Determine the (x, y) coordinate at the center of the cell enclosing the given text.  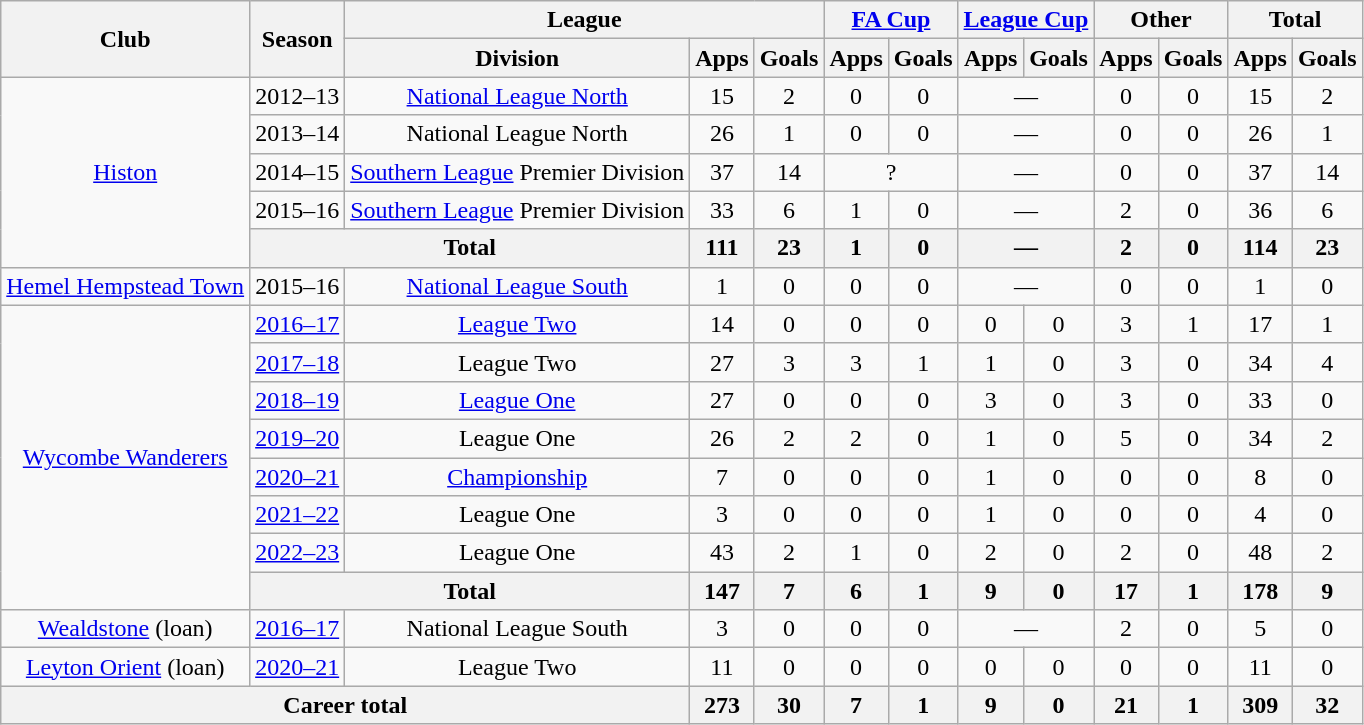
Career total (346, 705)
147 (722, 591)
43 (722, 553)
League (584, 20)
114 (1260, 248)
FA Cup (891, 20)
Division (518, 58)
Histon (126, 172)
Season (298, 39)
2013–14 (298, 134)
Club (126, 39)
Leyton Orient (loan) (126, 667)
111 (722, 248)
2018–19 (298, 400)
? (891, 172)
2012–13 (298, 96)
2019–20 (298, 438)
36 (1260, 210)
Hemel Hempstead Town (126, 286)
48 (1260, 553)
309 (1260, 705)
Wycombe Wanderers (126, 457)
2021–22 (298, 515)
8 (1260, 477)
273 (722, 705)
21 (1126, 705)
Championship (518, 477)
Wealdstone (loan) (126, 629)
30 (789, 705)
Other (1161, 20)
League Cup (1026, 20)
32 (1327, 705)
2022–23 (298, 553)
178 (1260, 591)
2017–18 (298, 362)
2014–15 (298, 172)
